Return [X, Y] of the center of cell containing provided text 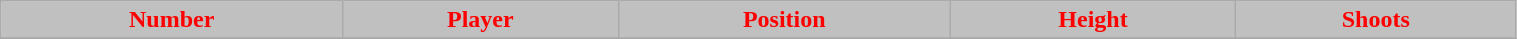
Position [784, 20]
Height [1092, 20]
Number [172, 20]
Shoots [1376, 20]
Player [480, 20]
